Capture the cell that displays the provided text and extract its (X, Y) central coordinate. 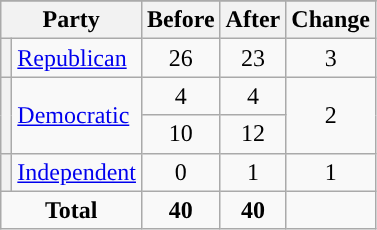
0 (180, 172)
Total (72, 210)
After (253, 20)
Party (72, 20)
3 (331, 58)
2 (331, 115)
Democratic (77, 115)
Independent (77, 172)
12 (253, 134)
23 (253, 58)
26 (180, 58)
Before (180, 20)
Change (331, 20)
Republican (77, 58)
10 (180, 134)
